Find where the given text appears and provide that cell's center as (X, Y) coordinate. 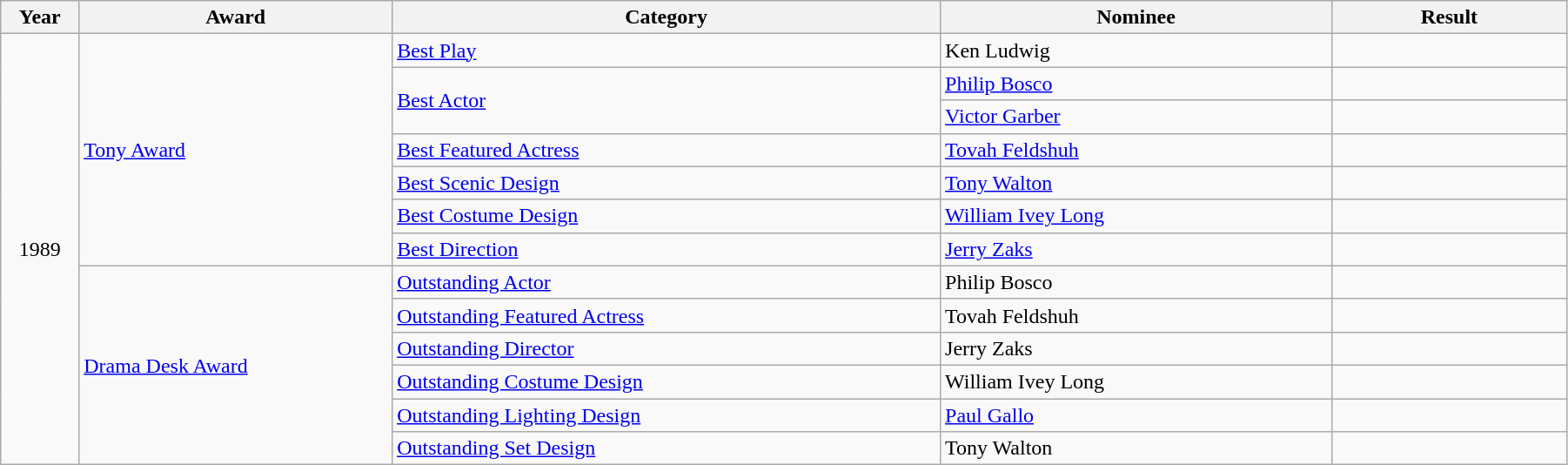
Best Play (667, 51)
1989 (40, 249)
Drama Desk Award (236, 365)
Outstanding Set Design (667, 448)
Best Scenic Design (667, 183)
Award (236, 17)
Outstanding Costume Design (667, 381)
Result (1449, 17)
Ken Ludwig (1136, 51)
Outstanding Featured Actress (667, 315)
Best Actor (667, 100)
Victor Garber (1136, 117)
Best Featured Actress (667, 150)
Paul Gallo (1136, 415)
Year (40, 17)
Best Costume Design (667, 216)
Tony Award (236, 150)
Category (667, 17)
Outstanding Actor (667, 282)
Outstanding Director (667, 348)
Best Direction (667, 249)
Outstanding Lighting Design (667, 415)
Nominee (1136, 17)
